Return [X, Y] of the center of cell containing provided text 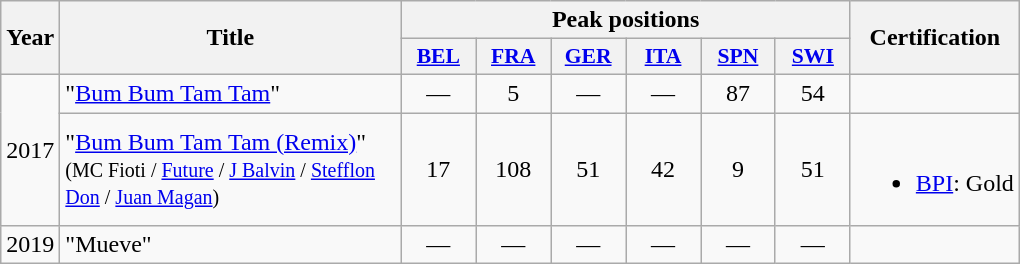
17 [438, 168]
FRA [514, 57]
"Bum Bum Tam Tam" [230, 93]
BEL [438, 57]
42 [664, 168]
2017 [30, 150]
Certification [934, 38]
87 [738, 93]
2019 [30, 245]
ITA [664, 57]
5 [514, 93]
BPI: Gold [934, 168]
Year [30, 38]
SWI [812, 57]
Title [230, 38]
SPN [738, 57]
Peak positions [626, 20]
"Bum Bum Tam Tam (Remix)"(MC Fioti / Future / J Balvin / Stefflon Don / Juan Magan) [230, 168]
"Mueve" [230, 245]
GER [588, 57]
108 [514, 168]
9 [738, 168]
54 [812, 93]
